Determine the (x, y) coordinate at the center of the cell enclosing the given text.  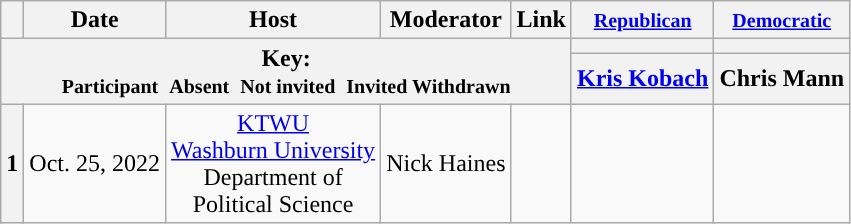
Chris Mann (782, 78)
Nick Haines (446, 164)
Key: Participant Absent Not invited Invited Withdrawn (286, 72)
Oct. 25, 2022 (95, 164)
Date (95, 20)
Republican (642, 20)
Link (541, 20)
Kris Kobach (642, 78)
1 (12, 164)
Moderator (446, 20)
KTWUWashburn UniversityDepartment ofPolitical Science (274, 164)
Democratic (782, 20)
Host (274, 20)
